From the cell containing the given text, extract its center point as (x, y) coordinate. 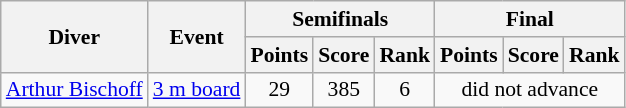
6 (404, 90)
Final (530, 19)
did not advance (530, 90)
29 (279, 90)
Semifinals (340, 19)
Event (197, 36)
Diver (74, 36)
385 (344, 90)
Arthur Bischoff (74, 90)
3 m board (197, 90)
